From the cell containing the given text, extract its center point as (x, y) coordinate. 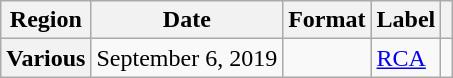
September 6, 2019 (187, 58)
RCA (406, 58)
Format (327, 20)
Various (46, 58)
Label (406, 20)
Date (187, 20)
Region (46, 20)
